Return the (x, y) coordinate for the center point of the cell that contains the specified text.  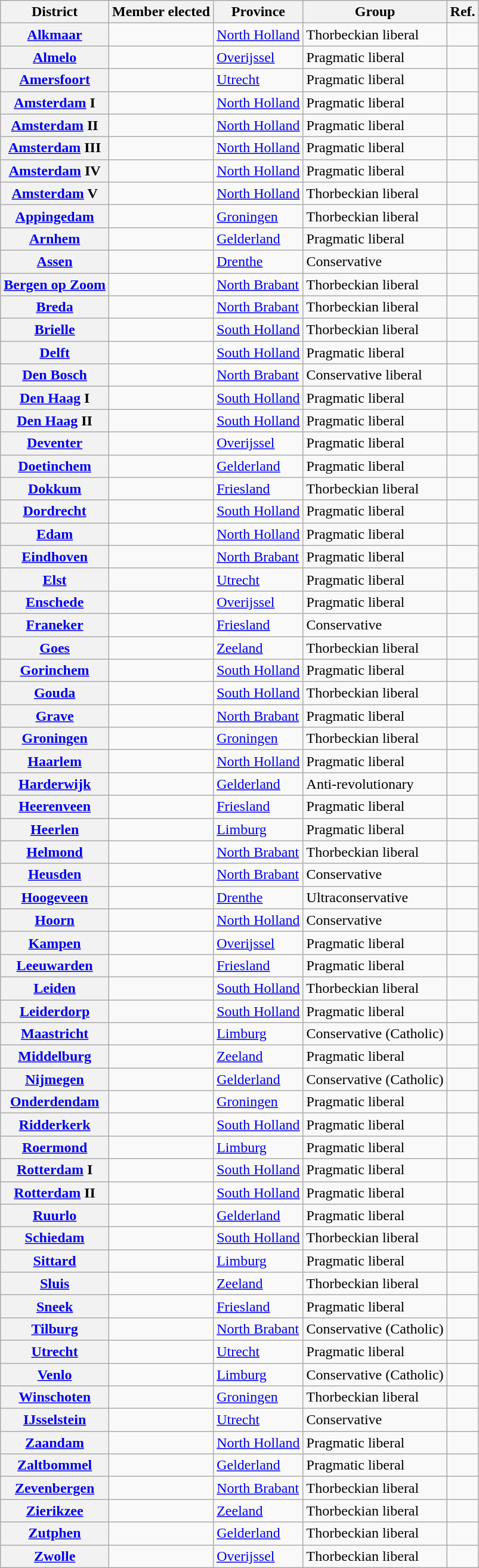
Tilburg (55, 1329)
Zierikzee (55, 1511)
Amsterdam V (55, 193)
Onderdendam (55, 1102)
Bergen op Zoom (55, 285)
Maastricht (55, 1034)
Leiderdorp (55, 1011)
Sittard (55, 1261)
Enschede (55, 602)
Harderwijk (55, 784)
Heerlen (55, 829)
Member elected (161, 12)
Amsterdam IV (55, 171)
Grave (55, 716)
Hoorn (55, 920)
Den Haag I (55, 398)
Breda (55, 307)
Appingedam (55, 216)
Conservative liberal (375, 375)
Zwolle (55, 1556)
Province (258, 12)
Venlo (55, 1374)
Amersfoort (55, 80)
Eindhoven (55, 557)
Nijmegen (55, 1079)
Franeker (55, 625)
IJsselstein (55, 1420)
Zaandam (55, 1443)
Ridderkerk (55, 1125)
Sneek (55, 1306)
Winschoten (55, 1397)
Brielle (55, 330)
Den Bosch (55, 375)
Dokkum (55, 489)
Elst (55, 579)
Gorinchem (55, 671)
Goes (55, 647)
Hoogeveen (55, 897)
Rotterdam I (55, 1170)
District (55, 12)
Leiden (55, 988)
Arnhem (55, 239)
Sluis (55, 1283)
Helmond (55, 852)
Deventer (55, 443)
Heusden (55, 875)
Almelo (55, 57)
Gouda (55, 693)
Leeuwarden (55, 965)
Edam (55, 534)
Middelburg (55, 1057)
Assen (55, 261)
Heerenveen (55, 807)
Delft (55, 353)
Ref. (463, 12)
Amsterdam II (55, 125)
Zaltbommel (55, 1465)
Amsterdam I (55, 103)
Ultraconservative (375, 897)
Schiedam (55, 1238)
Den Haag II (55, 421)
Amsterdam III (55, 148)
Doetinchem (55, 466)
Rotterdam II (55, 1193)
Group (375, 12)
Kampen (55, 943)
Zutphen (55, 1533)
Anti-revolutionary (375, 784)
Dordrecht (55, 511)
Alkmaar (55, 35)
Roermond (55, 1147)
Ruurlo (55, 1215)
Haarlem (55, 761)
Zevenbergen (55, 1488)
